For the text-containing cell, return its midpoint in (x, y) coordinate format. 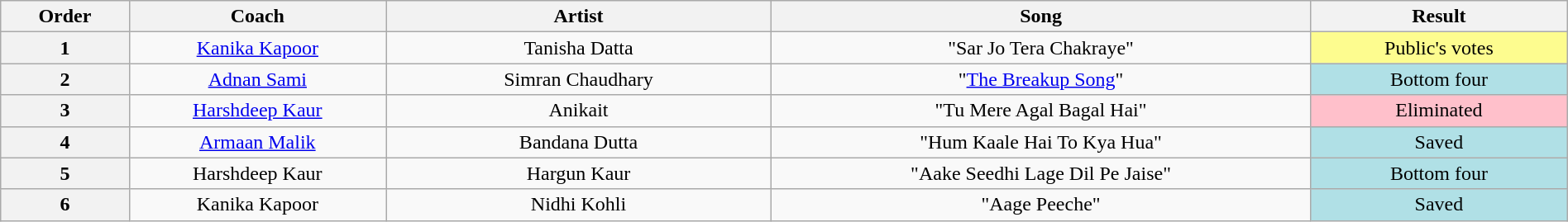
"Sar Jo Tera Chakraye" (1040, 48)
"Aake Seedhi Lage Dil Pe Jaise" (1040, 173)
"Aage Peeche" (1040, 205)
Hargun Kaur (579, 173)
3 (65, 111)
Song (1040, 17)
Eliminated (1439, 111)
"Hum Kaale Hai To Kya Hua" (1040, 142)
Coach (258, 17)
5 (65, 173)
Anikait (579, 111)
Simran Chaudhary (579, 79)
Artist (579, 17)
"The Breakup Song" (1040, 79)
1 (65, 48)
Bandana Dutta (579, 142)
2 (65, 79)
Tanisha Datta (579, 48)
Nidhi Kohli (579, 205)
Public's votes (1439, 48)
4 (65, 142)
Result (1439, 17)
6 (65, 205)
Adnan Sami (258, 79)
"Tu Mere Agal Bagal Hai" (1040, 111)
Armaan Malik (258, 142)
Order (65, 17)
